For the text-containing cell, return its midpoint in (X, Y) coordinate format. 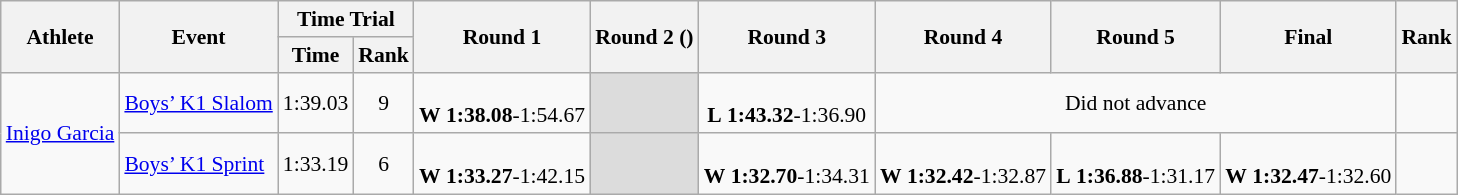
Boys’ K1 Sprint (198, 164)
Inigo Garcia (60, 133)
Round 1 (502, 36)
6 (384, 164)
1:39.03 (316, 102)
W 1:32.70-1:34.31 (787, 164)
Boys’ K1 Slalom (198, 102)
Round 2 () (644, 36)
L 1:36.88-1:31.17 (1136, 164)
W 1:32.42-1:32.87 (963, 164)
Time (316, 55)
9 (384, 102)
Athlete (60, 36)
1:33.19 (316, 164)
Final (1308, 36)
Did not advance (1136, 102)
Round 3 (787, 36)
Time Trial (346, 19)
W 1:38.08-1:54.67 (502, 102)
W 1:33.27-1:42.15 (502, 164)
Round 5 (1136, 36)
W 1:32.47-1:32.60 (1308, 164)
L 1:43.32-1:36.90 (787, 102)
Event (198, 36)
Round 4 (963, 36)
